From the cell containing the given text, extract its center point as [X, Y] coordinate. 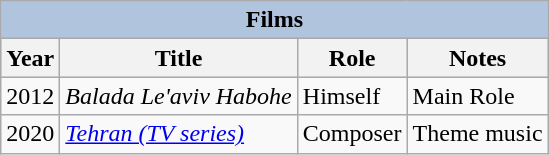
Theme music [478, 134]
Films [274, 20]
Balada Le'aviv Habohe [178, 96]
Role [352, 58]
Title [178, 58]
Notes [478, 58]
Tehran (TV series) [178, 134]
Composer [352, 134]
Year [30, 58]
2020 [30, 134]
2012 [30, 96]
Himself [352, 96]
Main Role [478, 96]
